Return the (X, Y) coordinate for the center point of the cell that contains the specified text.  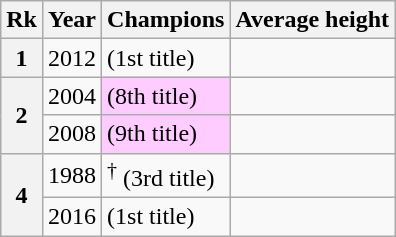
Champions (166, 20)
(8th title) (166, 96)
† (3rd title) (166, 176)
Average height (312, 20)
1 (22, 58)
2 (22, 115)
1988 (72, 176)
4 (22, 194)
Rk (22, 20)
2016 (72, 217)
2004 (72, 96)
2008 (72, 134)
Year (72, 20)
2012 (72, 58)
(9th title) (166, 134)
